Capture the cell that displays the provided text and extract its [x, y] central coordinate. 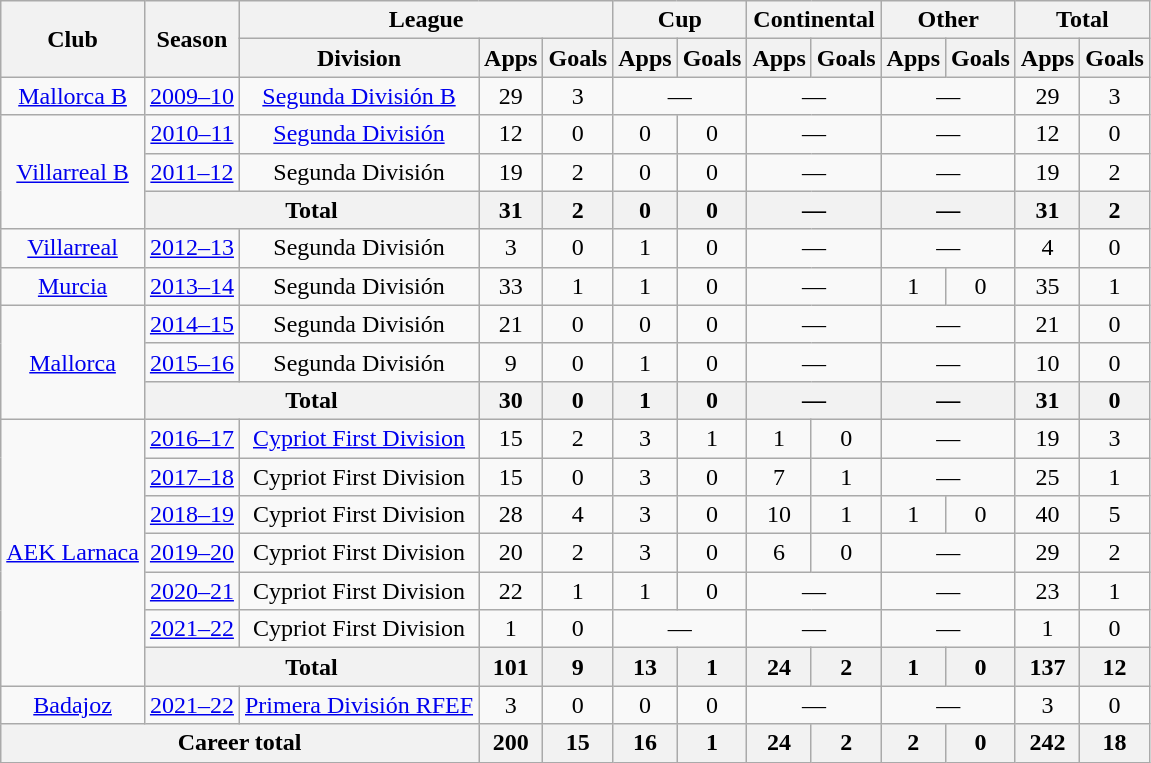
101 [511, 667]
30 [511, 400]
Primera División RFEF [358, 705]
20 [511, 553]
7 [779, 477]
2015–16 [192, 362]
2020–21 [192, 591]
Season [192, 39]
Other [948, 20]
2016–17 [192, 438]
Murcia [73, 286]
40 [1047, 515]
242 [1047, 743]
Cup [680, 20]
Continental [814, 20]
Mallorca B [73, 96]
13 [645, 667]
5 [1115, 515]
Mallorca [73, 362]
16 [645, 743]
137 [1047, 667]
Club [73, 39]
League [426, 20]
25 [1047, 477]
Villarreal [73, 248]
23 [1047, 591]
Division [358, 58]
Career total [240, 743]
AEK Larnaca [73, 552]
2019–20 [192, 553]
200 [511, 743]
18 [1115, 743]
35 [1047, 286]
2009–10 [192, 96]
28 [511, 515]
Villarreal B [73, 172]
2014–15 [192, 324]
Badajoz [73, 705]
33 [511, 286]
2013–14 [192, 286]
Segunda División B [358, 96]
2012–13 [192, 248]
2010–11 [192, 134]
6 [779, 553]
2018–19 [192, 515]
22 [511, 591]
2011–12 [192, 172]
2017–18 [192, 477]
